Capture the cell that displays the provided text and extract its (X, Y) central coordinate. 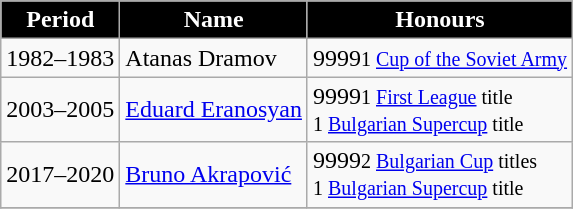
Аtanas Dramov (214, 58)
2017–2020 (60, 174)
Eduard Eranosyan (214, 110)
99991 First League title1 Bulgarian Supercup title (440, 110)
Name (214, 20)
1982–1983 (60, 58)
99991 Cup of the Soviet Army (440, 58)
99992 Bulgarian Cup titles1 Bulgarian Supercup title (440, 174)
Period (60, 20)
2003–2005 (60, 110)
Honours (440, 20)
Bruno Akrapović (214, 174)
